Search for the cell housing the specified text and yield its [X, Y] center coordinate. 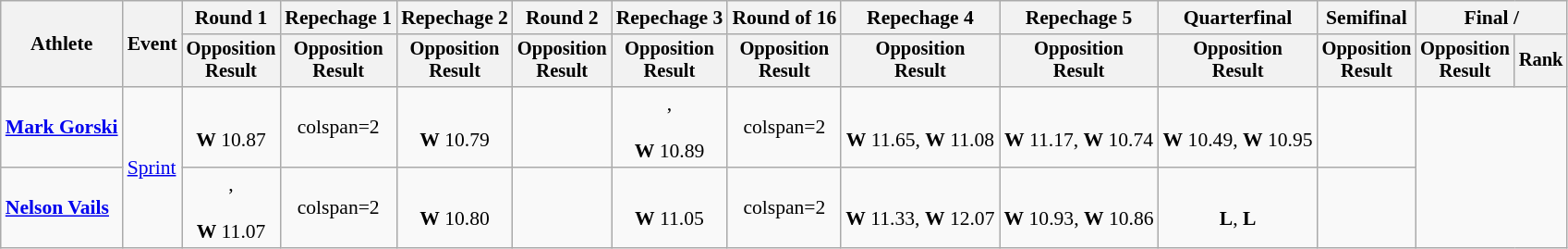
Rank [1541, 61]
,W 11.07 [231, 207]
Round 2 [562, 18]
Sprint [152, 167]
Round of 16 [784, 18]
L, L [1238, 207]
Round 1 [231, 18]
Repechage 4 [920, 18]
W 11.05 [670, 207]
W 10.80 [455, 207]
,W 10.89 [670, 128]
Repechage 3 [670, 18]
Nelson Vails [62, 207]
W 11.17, W 10.74 [1079, 128]
W 10.93, W 10.86 [1079, 207]
W 10.87 [231, 128]
W 11.33, W 12.07 [920, 207]
Mark Gorski [62, 128]
Quarterfinal [1238, 18]
Event [152, 44]
Final / [1491, 18]
Athlete [62, 44]
W 10.49, W 10.95 [1238, 128]
Repechage 5 [1079, 18]
W 11.65, W 11.08 [920, 128]
W 10.79 [455, 128]
Repechage 2 [455, 18]
Repechage 1 [338, 18]
Semifinal [1367, 18]
